Pinpoint the cell where the given text exists, returning its (X, Y) midpoint coordinate. 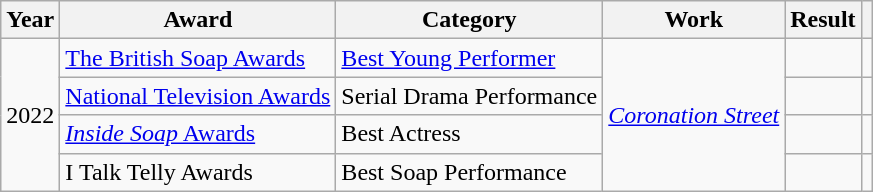
Coronation Street (694, 115)
National Television Awards (198, 96)
Best Young Performer (470, 58)
Year (30, 20)
Category (470, 20)
Best Soap Performance (470, 172)
Serial Drama Performance (470, 96)
Best Actress (470, 134)
I Talk Telly Awards (198, 172)
Result (823, 20)
2022 (30, 115)
Work (694, 20)
Award (198, 20)
Inside Soap Awards (198, 134)
The British Soap Awards (198, 58)
